From the cell containing the given text, extract its center point as (x, y) coordinate. 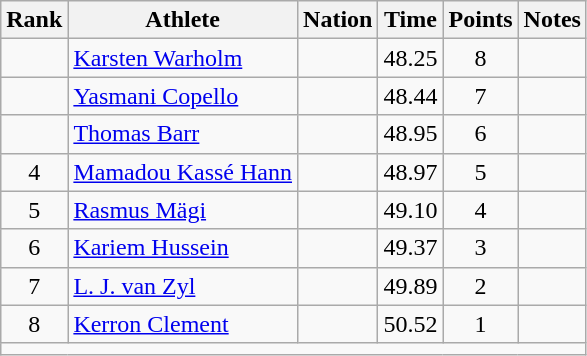
Time (410, 20)
49.10 (410, 210)
48.44 (410, 96)
50.52 (410, 324)
L. J. van Zyl (183, 286)
Thomas Barr (183, 134)
Points (480, 20)
Kariem Hussein (183, 248)
3 (480, 248)
2 (480, 286)
Kerron Clement (183, 324)
Karsten Warholm (183, 58)
49.37 (410, 248)
48.97 (410, 172)
Rasmus Mägi (183, 210)
49.89 (410, 286)
Yasmani Copello (183, 96)
48.95 (410, 134)
1 (480, 324)
Mamadou Kassé Hann (183, 172)
Nation (338, 20)
48.25 (410, 58)
Notes (552, 20)
Rank (34, 20)
Athlete (183, 20)
